Find where the given text appears and provide that cell's center as [X, Y] coordinate. 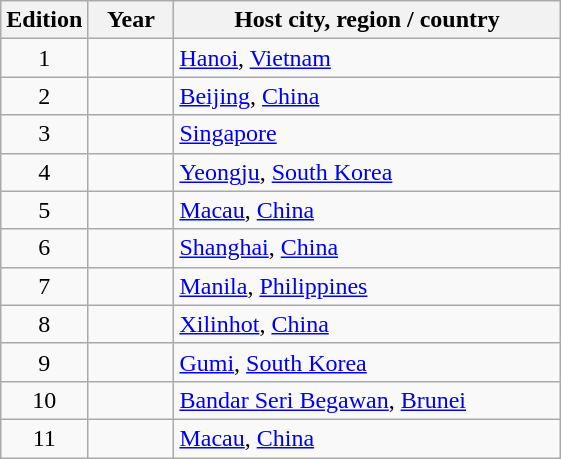
1 [44, 58]
4 [44, 172]
7 [44, 286]
5 [44, 210]
9 [44, 362]
Manila, Philippines [367, 286]
Host city, region / country [367, 20]
Bandar Seri Begawan, Brunei [367, 400]
3 [44, 134]
Yeongju, South Korea [367, 172]
Xilinhot, China [367, 324]
8 [44, 324]
Gumi, South Korea [367, 362]
11 [44, 438]
Edition [44, 20]
Shanghai, China [367, 248]
6 [44, 248]
Hanoi, Vietnam [367, 58]
10 [44, 400]
Year [131, 20]
Singapore [367, 134]
2 [44, 96]
Beijing, China [367, 96]
